Locate the cell with the specified text and output its (X, Y) center coordinate. 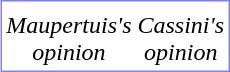
Cassini'sopinion (181, 38)
Maupertuis'sopinion (69, 38)
